Output the [X, Y] coordinate of the center of the cell containing the given text.  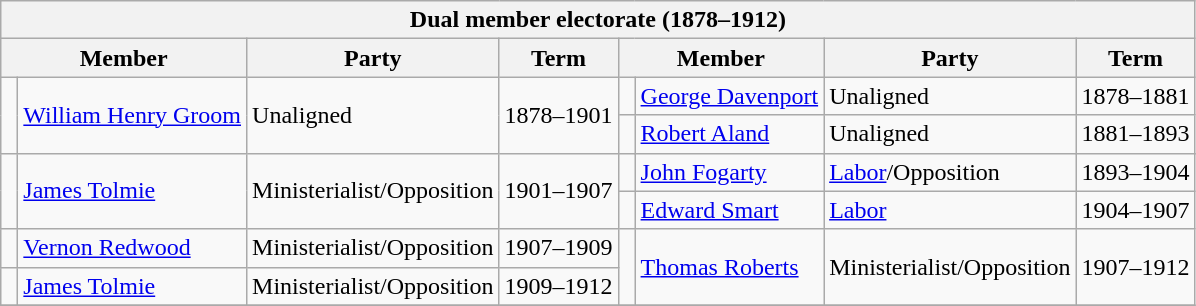
Dual member electorate (1878–1912) [598, 20]
Thomas Roberts [730, 267]
Labor [950, 210]
1901–1907 [558, 191]
Edward Smart [730, 210]
George Davenport [730, 96]
1881–1893 [1136, 134]
John Fogarty [730, 172]
1878–1901 [558, 115]
1878–1881 [1136, 96]
1907–1909 [558, 248]
1907–1912 [1136, 267]
1904–1907 [1136, 210]
1909–1912 [558, 286]
Robert Aland [730, 134]
1893–1904 [1136, 172]
Vernon Redwood [132, 248]
Labor/Opposition [950, 172]
William Henry Groom [132, 115]
